Return [x, y] of the center of cell containing provided text 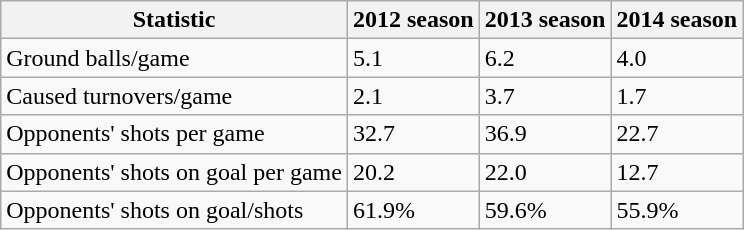
12.7 [677, 172]
20.2 [413, 172]
1.7 [677, 96]
22.7 [677, 134]
2012 season [413, 20]
2014 season [677, 20]
2013 season [545, 20]
4.0 [677, 58]
Statistic [174, 20]
61.9% [413, 210]
2.1 [413, 96]
59.6% [545, 210]
Opponents' shots on goal/shots [174, 210]
55.9% [677, 210]
Ground balls/game [174, 58]
22.0 [545, 172]
32.7 [413, 134]
Caused turnovers/game [174, 96]
36.9 [545, 134]
Opponents' shots on goal per game [174, 172]
Opponents' shots per game [174, 134]
5.1 [413, 58]
3.7 [545, 96]
6.2 [545, 58]
